Find where the given text appears and provide that cell's center as [X, Y] coordinate. 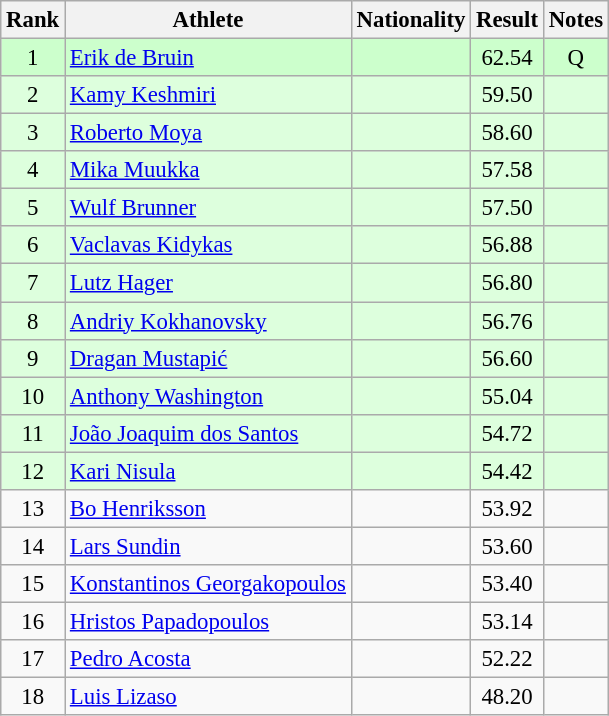
3 [33, 133]
52.22 [508, 659]
12 [33, 471]
15 [33, 584]
Wulf Brunner [208, 208]
56.80 [508, 283]
Athlete [208, 20]
Kari Nisula [208, 471]
1 [33, 58]
5 [33, 208]
Hristos Papadopoulos [208, 621]
2 [33, 95]
14 [33, 546]
Anthony Washington [208, 396]
56.76 [508, 321]
59.50 [508, 95]
48.20 [508, 697]
62.54 [508, 58]
53.60 [508, 546]
18 [33, 697]
7 [33, 283]
Erik de Bruin [208, 58]
9 [33, 358]
Konstantinos Georgakopoulos [208, 584]
54.42 [508, 471]
53.40 [508, 584]
Q [576, 58]
4 [33, 170]
Kamy Keshmiri [208, 95]
17 [33, 659]
Bo Henriksson [208, 509]
56.88 [508, 245]
13 [33, 509]
8 [33, 321]
58.60 [508, 133]
53.14 [508, 621]
Vaclavas Kidykas [208, 245]
Luis Lizaso [208, 697]
Dragan Mustapić [208, 358]
Nationality [410, 20]
57.50 [508, 208]
55.04 [508, 396]
57.58 [508, 170]
10 [33, 396]
16 [33, 621]
João Joaquim dos Santos [208, 433]
Rank [33, 20]
Pedro Acosta [208, 659]
Notes [576, 20]
Lutz Hager [208, 283]
Result [508, 20]
54.72 [508, 433]
6 [33, 245]
Lars Sundin [208, 546]
Roberto Moya [208, 133]
53.92 [508, 509]
Mika Muukka [208, 170]
Andriy Kokhanovsky [208, 321]
11 [33, 433]
56.60 [508, 358]
